Return the [X, Y] coordinate for the center point of the cell that contains the specified text.  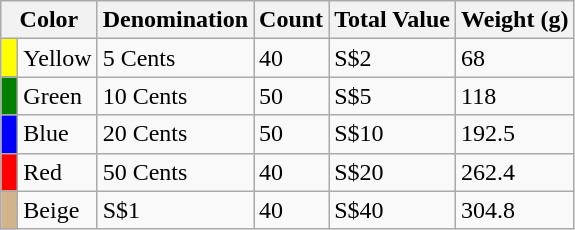
Count [292, 20]
Denomination [175, 20]
118 [515, 96]
Red [58, 172]
Beige [58, 210]
S$20 [392, 172]
Yellow [58, 58]
304.8 [515, 210]
Total Value [392, 20]
50 Cents [175, 172]
S$1 [175, 210]
Blue [58, 134]
Weight (g) [515, 20]
20 Cents [175, 134]
10 Cents [175, 96]
Color [49, 20]
68 [515, 58]
192.5 [515, 134]
S$10 [392, 134]
S$2 [392, 58]
S$40 [392, 210]
S$5 [392, 96]
262.4 [515, 172]
Green [58, 96]
5 Cents [175, 58]
